From the cell containing the given text, extract its center point as (X, Y) coordinate. 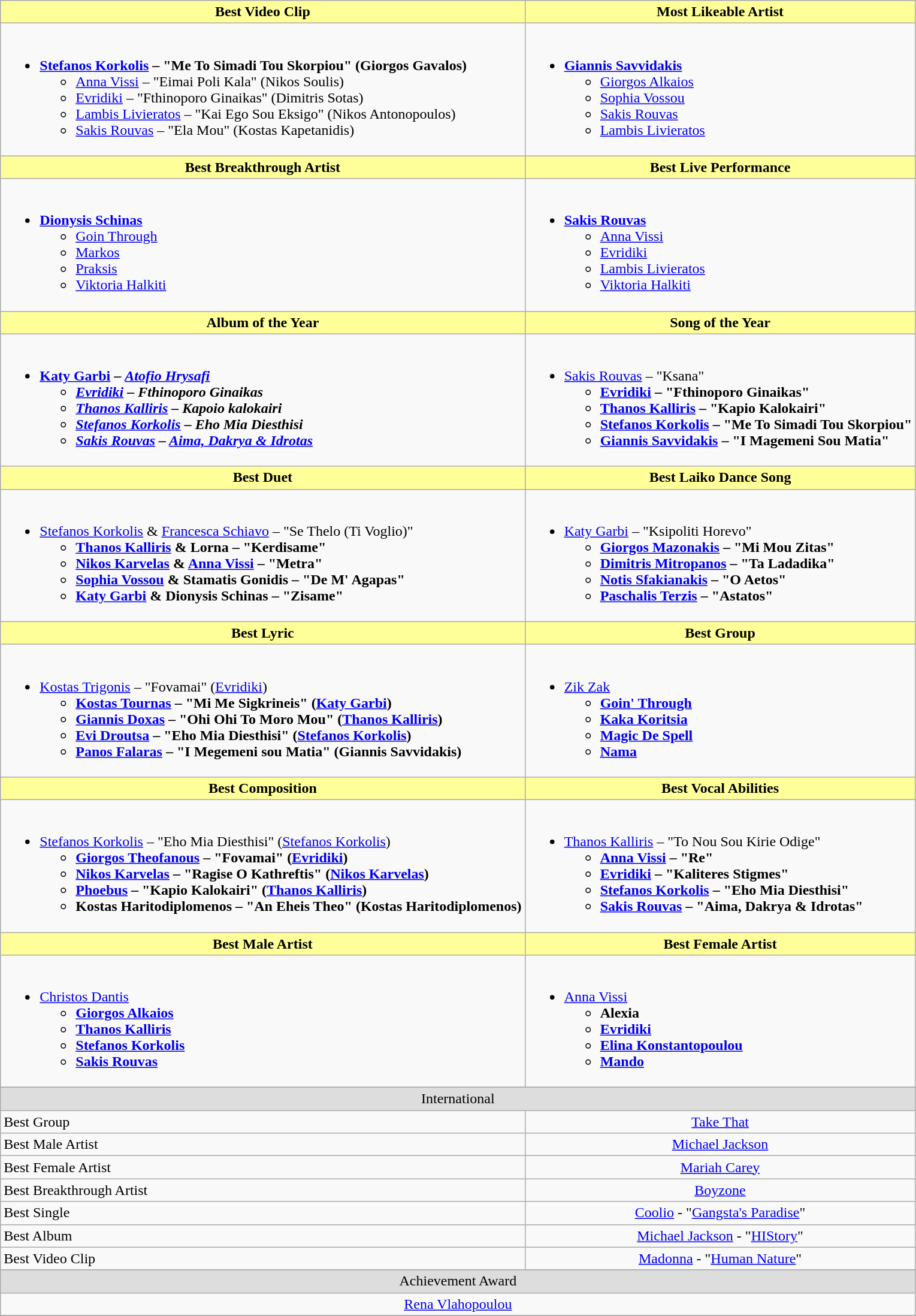
Zik ZakGoin' ThroughKaka KoritsiaMagic De SpellNama (720, 711)
Song of the Year (720, 322)
Most Likeable Artist (720, 12)
Best Vocal Abilities (720, 788)
Best Album (262, 1236)
Rena Vlahopoulou (458, 1304)
Best Lyric (262, 633)
International (458, 1099)
Best Composition (262, 788)
Best Duet (262, 478)
Madonna - "Human Nature" (720, 1258)
Dionysis SchinasGoin ThroughMarkosPraksisViktoria Halkiti (262, 245)
Album of the Year (262, 322)
Boyzone (720, 1190)
Michael Jackson - "HIStory" (720, 1236)
Coolio - "Gangsta's Paradise" (720, 1213)
Best Laiko Dance Song (720, 478)
Best Live Performance (720, 167)
Best Single (262, 1213)
Anna VissiAlexiaEvridikiElina KonstantopoulouMando (720, 1021)
Christos DantisGiorgos AlkaiosThanos KallirisStefanos KorkolisSakis Rouvas (262, 1021)
Take That (720, 1122)
Michael Jackson (720, 1145)
Giannis SavvidakisGiorgos AlkaiosSophia VossouSakis RouvasLambis Livieratos (720, 90)
Mariah Carey (720, 1167)
Achievement Award (458, 1281)
Sakis RouvasAnna VissiEvridikiLambis LivieratosViktoria Halkiti (720, 245)
